For the text-containing cell, return its midpoint in [x, y] coordinate format. 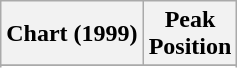
PeakPosition [190, 34]
Chart (1999) [72, 34]
